Provide the [x, y] coordinate of the cell's center where the given text is located.  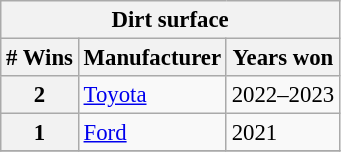
Ford [152, 133]
2022–2023 [282, 95]
Years won [282, 58]
Toyota [152, 95]
1 [40, 133]
2021 [282, 133]
2 [40, 95]
Dirt surface [170, 20]
# Wins [40, 58]
Manufacturer [152, 58]
